Return the [X, Y] coordinate for the center point of the cell that contains the specified text.  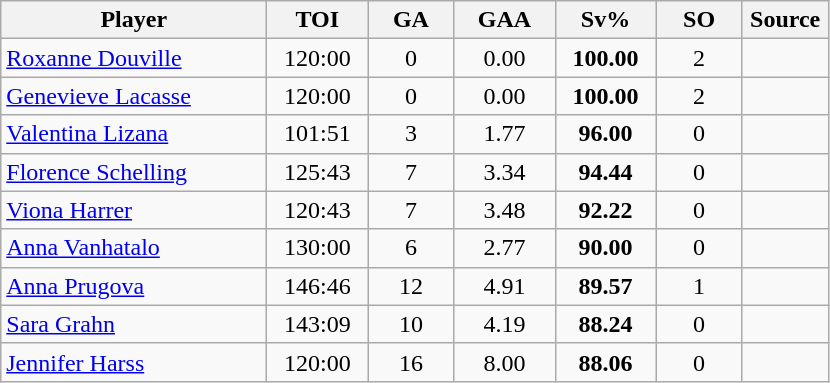
3.48 [504, 210]
92.22 [606, 210]
GAA [504, 20]
TOI [318, 20]
Jennifer Harss [134, 362]
Viona Harrer [134, 210]
6 [411, 248]
Source [785, 20]
94.44 [606, 172]
Roxanne Douville [134, 58]
125:43 [318, 172]
1 [699, 286]
Sara Grahn [134, 324]
130:00 [318, 248]
SO [699, 20]
10 [411, 324]
89.57 [606, 286]
2.77 [504, 248]
4.19 [504, 324]
90.00 [606, 248]
12 [411, 286]
Valentina Lizana [134, 134]
143:09 [318, 324]
4.91 [504, 286]
GA [411, 20]
Player [134, 20]
101:51 [318, 134]
Genevieve Lacasse [134, 96]
3 [411, 134]
16 [411, 362]
Anna Prugova [134, 286]
Florence Schelling [134, 172]
96.00 [606, 134]
120:43 [318, 210]
146:46 [318, 286]
Anna Vanhatalo [134, 248]
88.24 [606, 324]
88.06 [606, 362]
3.34 [504, 172]
8.00 [504, 362]
Sv% [606, 20]
1.77 [504, 134]
